Determine the [X, Y] coordinate at the center of the cell enclosing the given text.  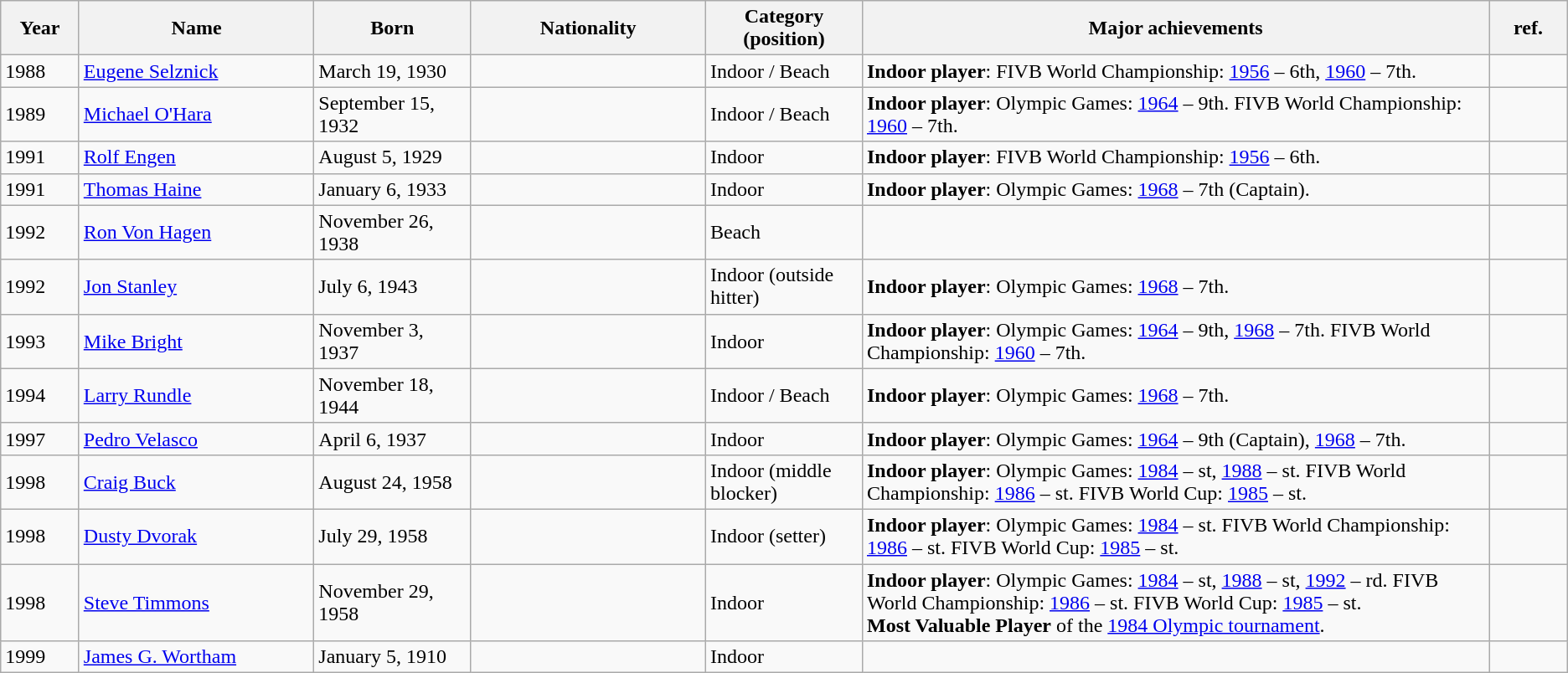
Ron Von Hagen [196, 233]
November 18, 1944 [392, 395]
1993 [40, 342]
Thomas Haine [196, 189]
Indoor player: FIVB World Championship: 1956 – 6th. [1175, 157]
Indoor (outside hitter) [784, 286]
Rolf Engen [196, 157]
August 24, 1958 [392, 482]
Dusty Dvorak [196, 536]
Major achievements [1175, 28]
Indoor (middle blocker) [784, 482]
ref. [1529, 28]
September 15, 1932 [392, 114]
Indoor player: Olympic Games: 1964 – 9th (Captain), 1968 – 7th. [1175, 439]
1997 [40, 439]
November 29, 1958 [392, 603]
James G. Wortham [196, 657]
Indoor player: Olympic Games: 1984 – st, 1988 – st. FIVB World Championship: 1986 – st. FIVB World Cup: 1985 – st. [1175, 482]
July 29, 1958 [392, 536]
November 3, 1937 [392, 342]
November 26, 1938 [392, 233]
August 5, 1929 [392, 157]
Jon Stanley [196, 286]
Craig Buck [196, 482]
Indoor player: FIVB World Championship: 1956 – 6th, 1960 – 7th. [1175, 71]
Year [40, 28]
1999 [40, 657]
Beach [784, 233]
Indoor player: Olympic Games: 1984 – st. FIVB World Championship: 1986 – st. FIVB World Cup: 1985 – st. [1175, 536]
Indoor player: Olympic Games: 1964 – 9th, 1968 – 7th. FIVB World Championship: 1960 – 7th. [1175, 342]
March 19, 1930 [392, 71]
1994 [40, 395]
Born [392, 28]
1988 [40, 71]
January 5, 1910 [392, 657]
January 6, 1933 [392, 189]
Category (position) [784, 28]
Steve Timmons [196, 603]
1989 [40, 114]
Indoor player: Olympic Games: 1964 – 9th. FIVB World Championship: 1960 – 7th. [1175, 114]
Mike Bright [196, 342]
Nationality [588, 28]
Larry Rundle [196, 395]
Indoor player: Olympic Games: 1968 – 7th (Captain). [1175, 189]
Pedro Velasco [196, 439]
Michael O'Hara [196, 114]
Name [196, 28]
Eugene Selznick [196, 71]
April 6, 1937 [392, 439]
July 6, 1943 [392, 286]
Indoor (setter) [784, 536]
